Identify which cell holds the provided text, then report its [X, Y] central coordinate. 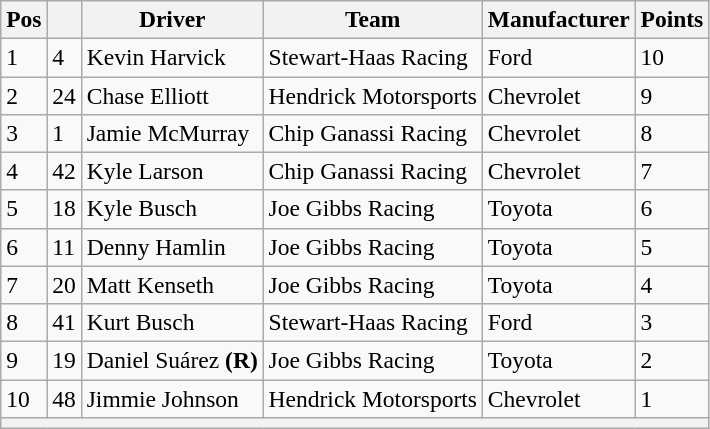
41 [64, 322]
Chase Elliott [172, 95]
Jamie McMurray [172, 133]
11 [64, 247]
Kurt Busch [172, 322]
Denny Hamlin [172, 247]
24 [64, 95]
Kyle Larson [172, 171]
18 [64, 209]
Manufacturer [558, 19]
Points [672, 19]
48 [64, 398]
Daniel Suárez (R) [172, 360]
Kyle Busch [172, 209]
Pos [24, 19]
42 [64, 171]
Driver [172, 19]
Matt Kenseth [172, 285]
20 [64, 285]
Team [372, 19]
Kevin Harvick [172, 57]
19 [64, 360]
Jimmie Johnson [172, 398]
